Locate the cell with the specified text and output its [x, y] center coordinate. 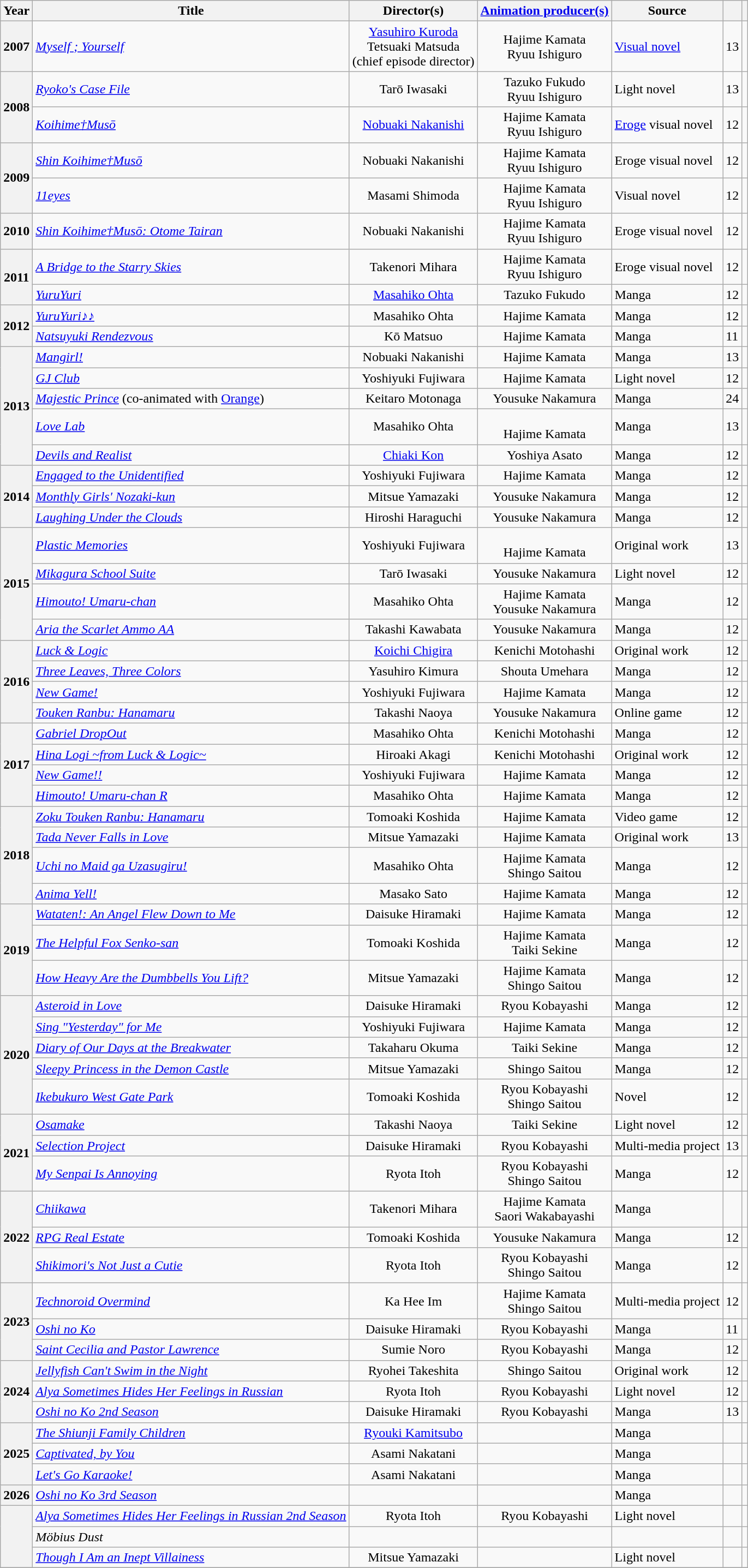
Ikebukuro West Gate Park [191, 1097]
Tazuko Fukudo [544, 295]
Ryohei Takeshita [414, 1370]
Hiroshi Haraguchi [414, 517]
Tazuko FukudoRyuu Ishiguro [544, 89]
Yoshiya Asato [544, 455]
Year [16, 11]
Selection Project [191, 1145]
Animation producer(s) [544, 11]
2016 [16, 681]
New Game!! [191, 775]
The Shiunji Family Children [191, 1433]
Myself ; Yourself [191, 46]
24 [732, 399]
Novel [667, 1097]
How Heavy Are the Dumbbells You Lift? [191, 978]
Hajime KamataSaori Wakabayashi [544, 1209]
Director(s) [414, 11]
Aria the Scarlet Ammo AA [191, 630]
2024 [16, 1391]
2010 [16, 231]
Devils and Realist [191, 455]
Alya Sometimes Hides Her Feelings in Russian [191, 1391]
Shikimori's Not Just a Cutie [191, 1266]
Hina Logi ~from Luck & Logic~ [191, 755]
Diary of Our Days at the Breakwater [191, 1048]
Uchi no Maid ga Uzasugiru! [191, 865]
Majestic Prince (co-animated with Orange) [191, 399]
Though I Am an Inept Villainess [191, 1558]
Alya Sometimes Hides Her Feelings in Russian 2nd Season [191, 1516]
Yasuhiro Kimura [414, 671]
Ryoko's Case File [191, 89]
Oshi no Ko 3rd Season [191, 1495]
Asteroid in Love [191, 1006]
YuruYuri [191, 295]
Source [667, 11]
Zoku Touken Ranbu: Hanamaru [191, 817]
2026 [16, 1495]
Wataten!: An Angel Flew Down to Me [191, 914]
2023 [16, 1321]
New Game! [191, 692]
Masami Shimoda [414, 195]
Ryouki Kamitsubo [414, 1433]
Ka Hee Im [414, 1301]
Monthly Girls' Nozaki-kun [191, 496]
Laughing Under the Clouds [191, 517]
2008 [16, 107]
Mangirl! [191, 357]
Oshi no Ko [191, 1329]
Shin Koihime†Musō: Otome Tairan [191, 231]
Jellyfish Can't Swim in the Night [191, 1370]
Gabriel DropOut [191, 733]
Yasuhiro KurodaTetsuaki Matsuda(chief episode director) [414, 46]
Three Leaves, Three Colors [191, 671]
Himouto! Umaru-chan R [191, 796]
Hajime KamataYousuke Nakamura [544, 601]
Chiikawa [191, 1209]
Shouta Umehara [544, 671]
Video game [667, 817]
Technoroid Overmind [191, 1301]
Touken Ranbu: Hanamaru [191, 713]
2007 [16, 46]
Mikagura School Suite [191, 573]
Hajime KamataTaiki Sekine [544, 943]
Sumie Noro [414, 1350]
2020 [16, 1055]
11eyes [191, 195]
Sing "Yesterday" for Me [191, 1027]
Hiroaki Akagi [414, 755]
Möbius Dust [191, 1537]
Koichi Chigira [414, 650]
Oshi no Ko 2nd Season [191, 1412]
Shin Koihime†Musō [191, 160]
Takaharu Okuma [414, 1048]
2025 [16, 1453]
Anima Yell! [191, 894]
Himouto! Umaru-chan [191, 601]
Chiaki Kon [414, 455]
YuruYuri♪♪ [191, 315]
Tada Never Falls in Love [191, 837]
2021 [16, 1152]
Online game [667, 713]
A Bridge to the Starry Skies [191, 266]
The Helpful Fox Senko-san [191, 943]
Let's Go Karaoke! [191, 1474]
2013 [16, 406]
Masako Sato [414, 894]
2018 [16, 855]
Love Lab [191, 427]
GJ Club [191, 378]
Natsuyuki Rendezvous [191, 336]
2017 [16, 764]
2011 [16, 277]
Koihime†Musō [191, 124]
2009 [16, 178]
Kō Matsuo [414, 336]
Osamake [191, 1124]
Keitaro Motonaga [414, 399]
Takashi Kawabata [414, 630]
Title [191, 11]
My Senpai Is Annoying [191, 1174]
Saint Cecilia and Pastor Lawrence [191, 1350]
2012 [16, 326]
Captivated, by You [191, 1453]
Sleepy Princess in the Demon Castle [191, 1068]
2019 [16, 950]
Engaged to the Unidentified [191, 476]
Luck & Logic [191, 650]
2015 [16, 584]
RPG Real Estate [191, 1237]
2014 [16, 496]
2022 [16, 1237]
Plastic Memories [191, 546]
